For the text-containing cell, return its midpoint in (x, y) coordinate format. 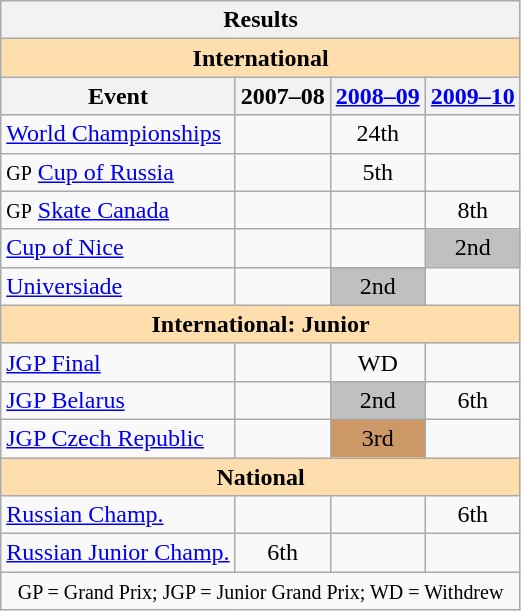
JGP Belarus (118, 400)
World Championships (118, 134)
Results (261, 20)
GP = Grand Prix; JGP = Junior Grand Prix; WD = Withdrew (261, 591)
2008–09 (378, 96)
5th (378, 172)
WD (378, 362)
24th (378, 134)
2009–10 (472, 96)
Universiade (118, 286)
Russian Junior Champ. (118, 553)
8th (472, 210)
JGP Final (118, 362)
National (261, 477)
Russian Champ. (118, 515)
International (261, 58)
GP Skate Canada (118, 210)
GP Cup of Russia (118, 172)
International: Junior (261, 324)
Event (118, 96)
3rd (378, 438)
Cup of Nice (118, 248)
JGP Czech Republic (118, 438)
2007–08 (282, 96)
